Scan for the cell matching the given text and deliver its (X, Y) coordinate at center. 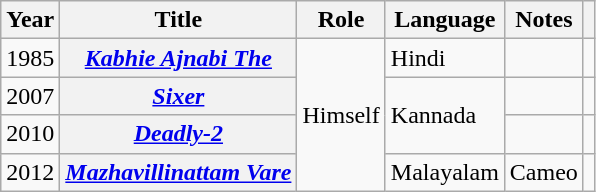
Mazhavillinattam Vare (178, 172)
Language (444, 20)
Deadly-2 (178, 134)
Sixer (178, 96)
Title (178, 20)
Hindi (444, 58)
Kabhie Ajnabi The (178, 58)
Cameo (544, 172)
2012 (30, 172)
Year (30, 20)
Role (341, 20)
Notes (544, 20)
Malayalam (444, 172)
Himself (341, 115)
2010 (30, 134)
1985 (30, 58)
2007 (30, 96)
Kannada (444, 115)
